From the cell containing the given text, extract its center point as (X, Y) coordinate. 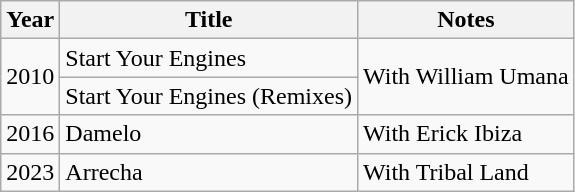
Damelo (209, 134)
Start Your Engines (209, 58)
With Tribal Land (466, 172)
Start Your Engines (Remixes) (209, 96)
2023 (30, 172)
Arrecha (209, 172)
Notes (466, 20)
2010 (30, 77)
With William Umana (466, 77)
Title (209, 20)
2016 (30, 134)
With Erick Ibiza (466, 134)
Year (30, 20)
